Provide the (X, Y) coordinate of the cell's center where the given text is located.  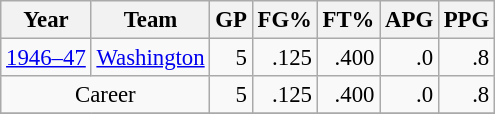
APG (410, 20)
FG% (284, 20)
Team (150, 20)
GP (231, 20)
PPG (466, 20)
Washington (150, 58)
Career (106, 95)
Year (46, 20)
FT% (348, 20)
1946–47 (46, 58)
